Extract the (X, Y) coordinate from the center of the cell holding the provided text.  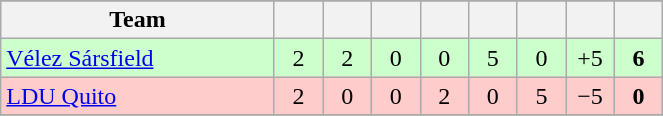
−5 (590, 96)
+5 (590, 58)
Team (138, 20)
LDU Quito (138, 96)
6 (638, 58)
Vélez Sársfield (138, 58)
